From the cell containing the given text, extract its center point as (x, y) coordinate. 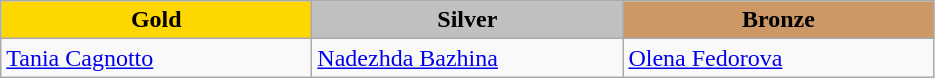
Gold (156, 20)
Bronze (778, 20)
Nadezhda Bazhina (468, 58)
Olena Fedorova (778, 58)
Tania Cagnotto (156, 58)
Silver (468, 20)
